Locate the cell with the specified text and output its [X, Y] center coordinate. 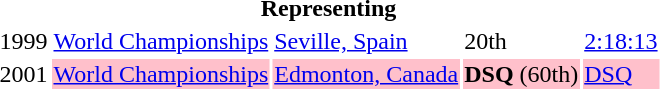
2:18:13 [621, 41]
DSQ [621, 74]
DSQ (60th) [522, 74]
Edmonton, Canada [366, 74]
20th [522, 41]
Seville, Spain [366, 41]
